Extract the [x, y] coordinate from the center of the cell holding the provided text.  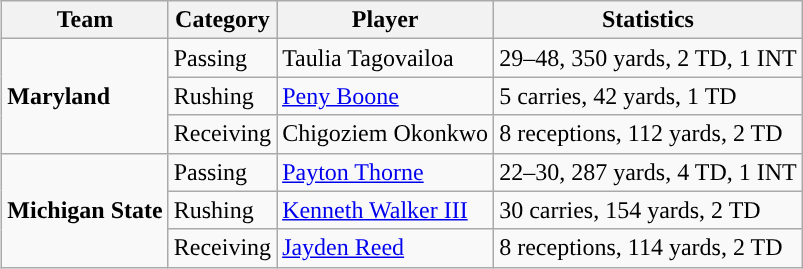
Chigoziem Okonkwo [386, 134]
29–48, 350 yards, 2 TD, 1 INT [648, 58]
Kenneth Walker III [386, 210]
Player [386, 20]
30 carries, 154 yards, 2 TD [648, 210]
5 carries, 42 yards, 1 TD [648, 96]
Taulia Tagovailoa [386, 58]
Maryland [85, 96]
Jayden Reed [386, 248]
8 receptions, 112 yards, 2 TD [648, 134]
Category [222, 20]
Team [85, 20]
Michigan State [85, 210]
Statistics [648, 20]
Payton Thorne [386, 172]
22–30, 287 yards, 4 TD, 1 INT [648, 172]
8 receptions, 114 yards, 2 TD [648, 248]
Peny Boone [386, 96]
